Identify which cell holds the provided text, then report its (X, Y) central coordinate. 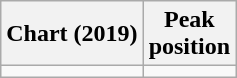
Chart (2019) (72, 34)
Peakposition (189, 34)
